Output the [x, y] coordinate of the center of the cell containing the given text.  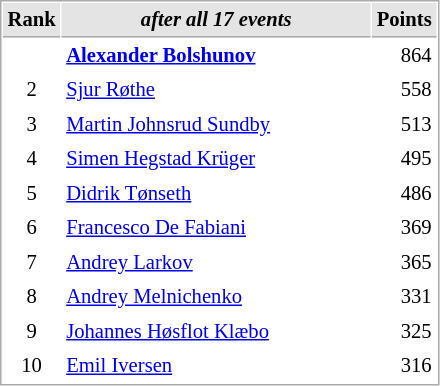
495 [404, 158]
513 [404, 124]
4 [32, 158]
9 [32, 332]
5 [32, 194]
Andrey Melnichenko [216, 296]
365 [404, 262]
864 [404, 56]
2 [32, 90]
Didrik Tønseth [216, 194]
325 [404, 332]
486 [404, 194]
Rank [32, 20]
331 [404, 296]
Francesco De Fabiani [216, 228]
3 [32, 124]
Alexander Bolshunov [216, 56]
Andrey Larkov [216, 262]
after all 17 events [216, 20]
7 [32, 262]
316 [404, 366]
369 [404, 228]
6 [32, 228]
Points [404, 20]
Simen Hegstad Krüger [216, 158]
Johannes Høsflot Klæbo [216, 332]
Sjur Røthe [216, 90]
Emil Iversen [216, 366]
Martin Johnsrud Sundby [216, 124]
558 [404, 90]
8 [32, 296]
10 [32, 366]
